Output the [X, Y] coordinate of the center of the cell containing the given text.  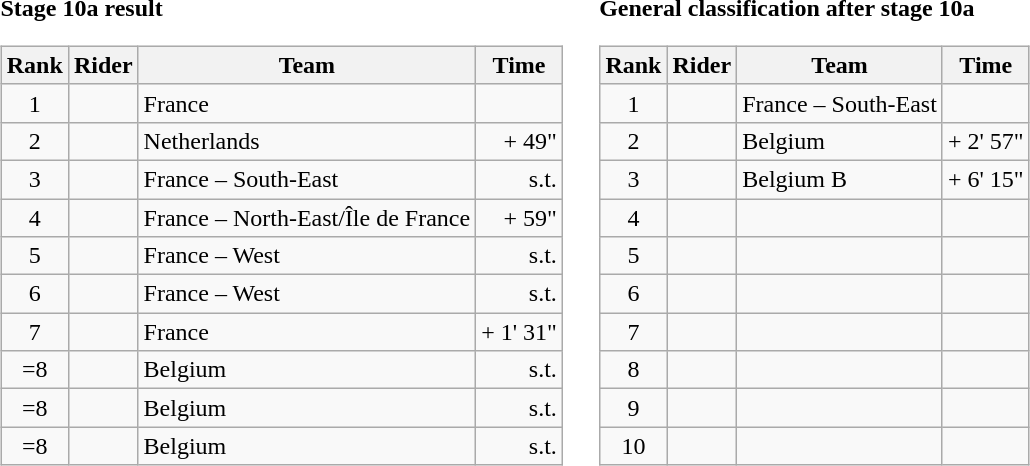
+ 49" [520, 141]
+ 2' 57" [986, 141]
Netherlands [307, 141]
9 [634, 408]
8 [634, 370]
France – North-East/Île de France [307, 217]
Belgium B [840, 179]
+ 59" [520, 217]
+ 6' 15" [986, 179]
10 [634, 446]
+ 1' 31" [520, 332]
